Find where the given text appears and provide that cell's center as (X, Y) coordinate. 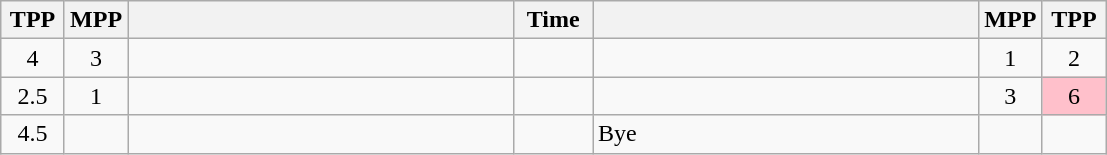
6 (1074, 96)
4.5 (33, 134)
Time (554, 20)
Bye (785, 134)
2 (1074, 58)
2.5 (33, 96)
4 (33, 58)
